Search for the cell housing the specified text and yield its (x, y) center coordinate. 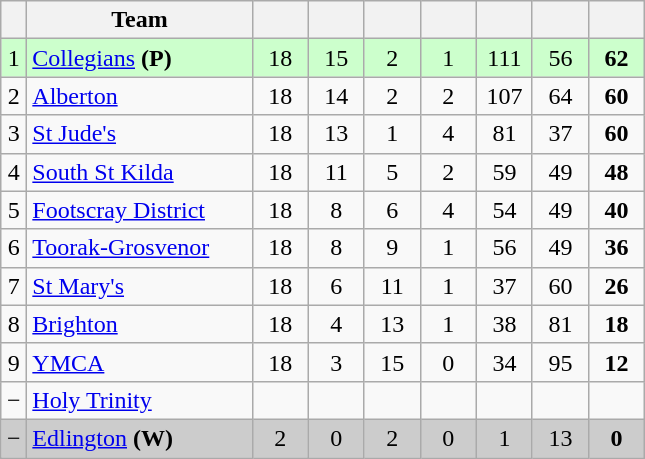
Collegians (P) (140, 58)
26 (617, 286)
54 (504, 210)
St Mary's (140, 286)
12 (617, 362)
95 (560, 362)
59 (504, 172)
34 (504, 362)
62 (617, 58)
Brighton (140, 324)
Holy Trinity (140, 400)
Edlington (W) (140, 438)
South St Kilda (140, 172)
Alberton (140, 96)
7 (14, 286)
YMCA (140, 362)
Toorak-Grosvenor (140, 248)
36 (617, 248)
Team (140, 20)
St Jude's (140, 134)
64 (560, 96)
111 (504, 58)
48 (617, 172)
107 (504, 96)
38 (504, 324)
40 (617, 210)
Footscray District (140, 210)
14 (336, 96)
